Pinpoint the cell where the given text exists, returning its [x, y] midpoint coordinate. 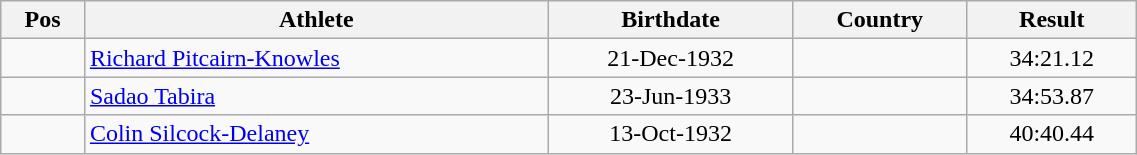
Country [880, 20]
13-Oct-1932 [670, 134]
Athlete [316, 20]
Sadao Tabira [316, 96]
23-Jun-1933 [670, 96]
34:21.12 [1052, 58]
Richard Pitcairn-Knowles [316, 58]
Colin Silcock-Delaney [316, 134]
21-Dec-1932 [670, 58]
40:40.44 [1052, 134]
34:53.87 [1052, 96]
Result [1052, 20]
Pos [43, 20]
Birthdate [670, 20]
